Return (X, Y) of the center of cell containing provided text 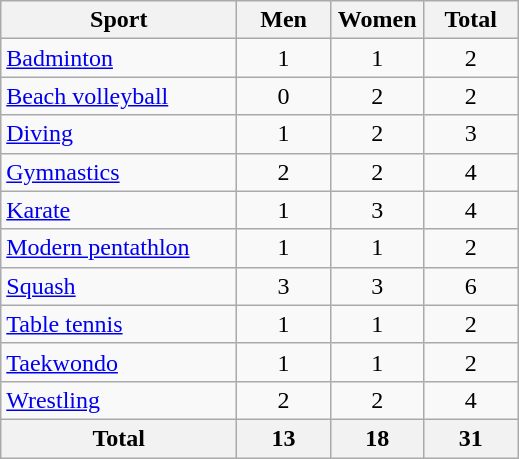
Wrestling (119, 400)
18 (377, 438)
Diving (119, 134)
Table tennis (119, 324)
13 (284, 438)
31 (471, 438)
Taekwondo (119, 362)
Squash (119, 286)
Sport (119, 20)
Gymnastics (119, 172)
0 (284, 96)
6 (471, 286)
Beach volleyball (119, 96)
Karate (119, 210)
Men (284, 20)
Modern pentathlon (119, 248)
Badminton (119, 58)
Women (377, 20)
